Pinpoint the cell where the given text exists, returning its (x, y) midpoint coordinate. 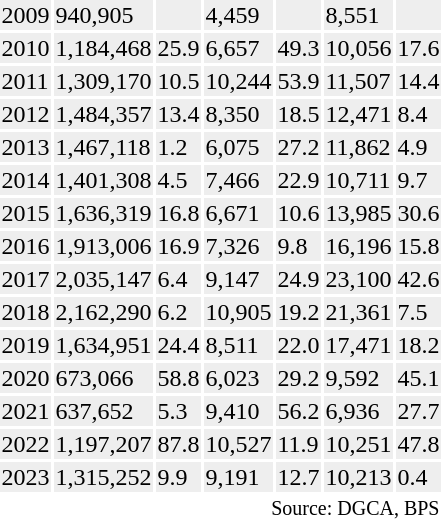
0.4 (418, 477)
2016 (26, 246)
11,507 (358, 81)
9.8 (298, 246)
6,657 (238, 48)
17,471 (358, 345)
11.9 (298, 444)
10,527 (238, 444)
25.9 (178, 48)
2010 (26, 48)
23,100 (358, 279)
58.8 (178, 378)
8,350 (238, 114)
7,466 (238, 180)
21,361 (358, 312)
10.6 (298, 213)
2012 (26, 114)
2009 (26, 15)
12,471 (358, 114)
2,035,147 (104, 279)
11,862 (358, 147)
2020 (26, 378)
29.2 (298, 378)
4,459 (238, 15)
10,056 (358, 48)
42.6 (418, 279)
673,066 (104, 378)
87.8 (178, 444)
17.6 (418, 48)
1,634,951 (104, 345)
8,551 (358, 15)
637,652 (104, 411)
1,315,252 (104, 477)
15.8 (418, 246)
9,191 (238, 477)
12.7 (298, 477)
1,184,468 (104, 48)
8.4 (418, 114)
18.5 (298, 114)
1,484,357 (104, 114)
6,075 (238, 147)
47.8 (418, 444)
1,636,319 (104, 213)
7,326 (238, 246)
2013 (26, 147)
10,711 (358, 180)
1,401,308 (104, 180)
8,511 (238, 345)
9.7 (418, 180)
27.7 (418, 411)
2023 (26, 477)
13,985 (358, 213)
9,147 (238, 279)
13.4 (178, 114)
16.9 (178, 246)
2019 (26, 345)
49.3 (298, 48)
2014 (26, 180)
53.9 (298, 81)
56.2 (298, 411)
6,936 (358, 411)
10,251 (358, 444)
2018 (26, 312)
10,905 (238, 312)
22.9 (298, 180)
18.2 (418, 345)
1,309,170 (104, 81)
19.2 (298, 312)
10,213 (358, 477)
2022 (26, 444)
2015 (26, 213)
1,467,118 (104, 147)
2017 (26, 279)
16,196 (358, 246)
5.3 (178, 411)
2021 (26, 411)
9,410 (238, 411)
1.2 (178, 147)
1,913,006 (104, 246)
2011 (26, 81)
1,197,207 (104, 444)
6.2 (178, 312)
6,671 (238, 213)
10.5 (178, 81)
6.4 (178, 279)
2,162,290 (104, 312)
4.9 (418, 147)
16.8 (178, 213)
27.2 (298, 147)
14.4 (418, 81)
24.4 (178, 345)
30.6 (418, 213)
4.5 (178, 180)
7.5 (418, 312)
9,592 (358, 378)
45.1 (418, 378)
940,905 (104, 15)
24.9 (298, 279)
10,244 (238, 81)
22.0 (298, 345)
6,023 (238, 378)
9.9 (178, 477)
